Identify which cell holds the provided text, then report its [x, y] central coordinate. 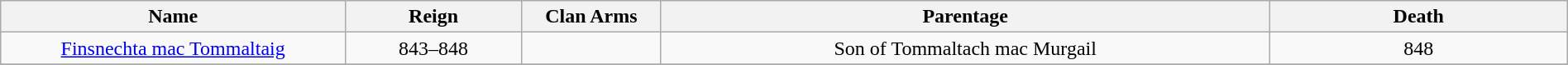
Finsnechta mac Tommaltaig [174, 48]
843–848 [433, 48]
848 [1418, 48]
Name [174, 17]
Reign [433, 17]
Death [1418, 17]
Parentage [965, 17]
Clan Arms [592, 17]
Son of Tommaltach mac Murgail [965, 48]
